From the cell containing the given text, extract its center point as (x, y) coordinate. 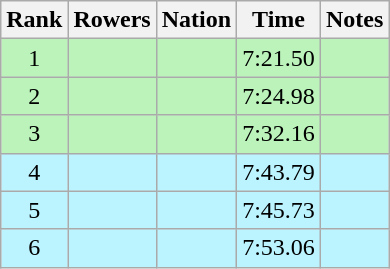
7:21.50 (279, 58)
2 (34, 96)
5 (34, 210)
7:45.73 (279, 210)
6 (34, 248)
3 (34, 134)
7:53.06 (279, 248)
Time (279, 20)
Rank (34, 20)
Notes (354, 20)
7:43.79 (279, 172)
4 (34, 172)
7:32.16 (279, 134)
7:24.98 (279, 96)
1 (34, 58)
Rowers (112, 20)
Nation (196, 20)
